Locate the cell with the specified text and output its [X, Y] center coordinate. 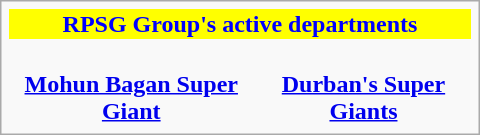
Durban's Super Giants [363, 84]
RPSG Group's active departments [240, 24]
Mohun Bagan Super Giant [131, 84]
